Scan for the cell matching the given text and deliver its [X, Y] coordinate at center. 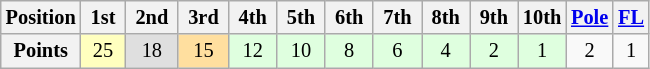
4th [253, 17]
9th [494, 17]
6th [349, 17]
8th [446, 17]
FL [631, 17]
15 [203, 51]
8 [349, 51]
5th [301, 17]
2nd [152, 17]
10th [542, 17]
4 [446, 51]
6 [397, 51]
Position [41, 17]
25 [104, 51]
Pole [590, 17]
7th [397, 17]
1st [104, 17]
Points [41, 51]
3rd [203, 17]
18 [152, 51]
12 [253, 51]
10 [301, 51]
